For the text-containing cell, return its midpoint in [x, y] coordinate format. 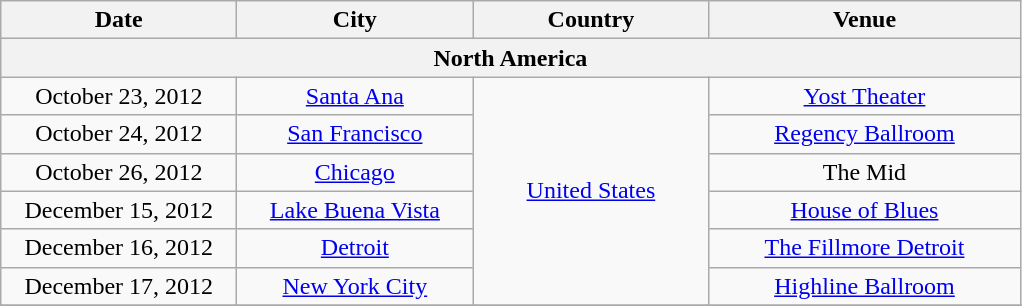
North America [510, 58]
December 16, 2012 [119, 248]
The Fillmore Detroit [864, 248]
Chicago [355, 172]
New York City [355, 286]
Date [119, 20]
House of Blues [864, 210]
The Mid [864, 172]
Highline Ballroom [864, 286]
Country [591, 20]
San Francisco [355, 134]
Lake Buena Vista [355, 210]
October 26, 2012 [119, 172]
December 15, 2012 [119, 210]
Venue [864, 20]
October 23, 2012 [119, 96]
Yost Theater [864, 96]
December 17, 2012 [119, 286]
Regency Ballroom [864, 134]
City [355, 20]
United States [591, 191]
Detroit [355, 248]
Santa Ana [355, 96]
October 24, 2012 [119, 134]
